Output the (X, Y) coordinate of the center of the cell containing the given text.  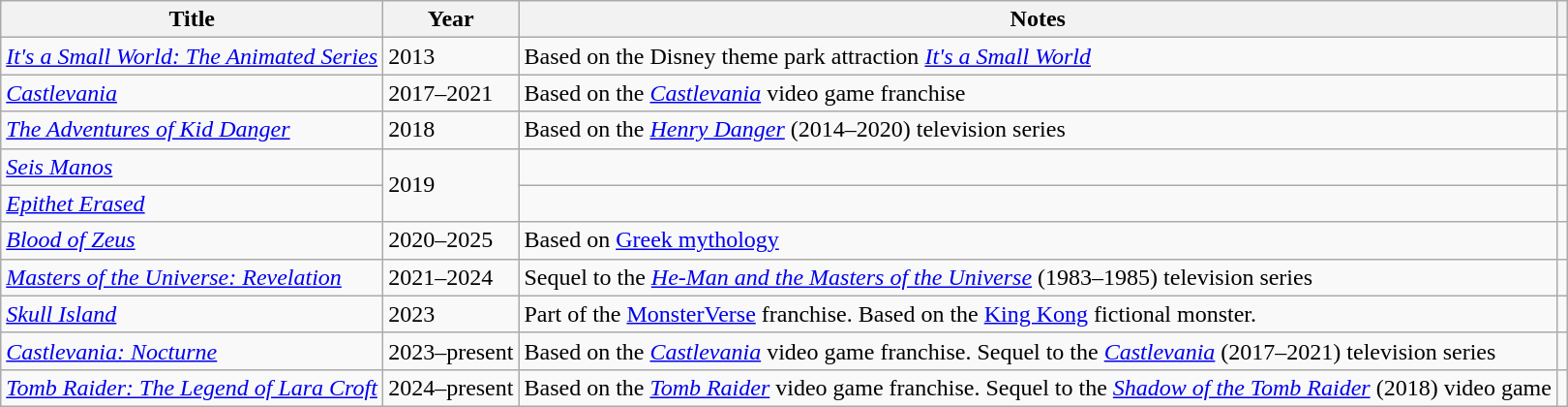
Notes (1038, 19)
Masters of the Universe: Revelation (192, 277)
Epithet Erased (192, 203)
2013 (451, 56)
Based on the Castlevania video game franchise (1038, 93)
2019 (451, 185)
Based on Greek mythology (1038, 240)
Skull Island (192, 314)
Title (192, 19)
2023 (451, 314)
Castlevania (192, 93)
The Adventures of Kid Danger (192, 130)
Based on the Tomb Raider video game franchise. Sequel to the Shadow of the Tomb Raider (2018) video game (1038, 388)
Based on the Henry Danger (2014–2020) television series (1038, 130)
Blood of Zeus (192, 240)
2017–2021 (451, 93)
Seis Manos (192, 167)
Year (451, 19)
It's a Small World: The Animated Series (192, 56)
Based on the Castlevania video game franchise. Sequel to the Castlevania (2017–2021) television series (1038, 351)
2023–present (451, 351)
2018 (451, 130)
2021–2024 (451, 277)
Based on the Disney theme park attraction It's a Small World (1038, 56)
Part of the MonsterVerse franchise. Based on the King Kong fictional monster. (1038, 314)
Sequel to the He-Man and the Masters of the Universe (1983–1985) television series (1038, 277)
2024–present (451, 388)
Castlevania: Nocturne (192, 351)
Tomb Raider: The Legend of Lara Croft (192, 388)
2020–2025 (451, 240)
